Provide the [x, y] coordinate of the cell's center where the given text is located.  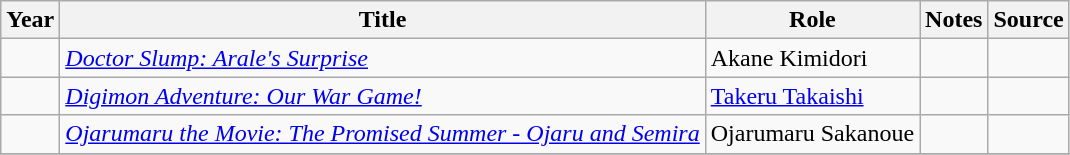
Role [812, 20]
Akane Kimidori [812, 58]
Title [382, 20]
Ojarumaru Sakanoue [812, 134]
Digimon Adventure: Our War Game! [382, 96]
Year [30, 20]
Doctor Slump: Arale's Surprise [382, 58]
Source [1028, 20]
Notes [954, 20]
Ojarumaru the Movie: The Promised Summer - Ojaru and Semira [382, 134]
Takeru Takaishi [812, 96]
